Extract the [X, Y] coordinate from the center of the cell holding the provided text.  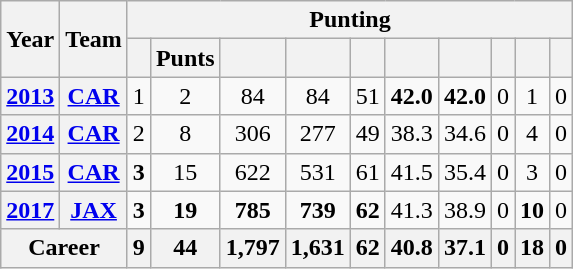
739 [318, 210]
2017 [30, 210]
44 [185, 248]
Year [30, 39]
531 [318, 172]
38.9 [464, 210]
61 [368, 172]
41.3 [412, 210]
Punts [185, 58]
Team [94, 39]
34.6 [464, 134]
4 [532, 134]
2014 [30, 134]
Punting [350, 20]
40.8 [412, 248]
35.4 [464, 172]
10 [532, 210]
622 [252, 172]
Career [64, 248]
JAX [94, 210]
38.3 [412, 134]
277 [318, 134]
2013 [30, 96]
2015 [30, 172]
37.1 [464, 248]
1,797 [252, 248]
8 [185, 134]
19 [185, 210]
15 [185, 172]
785 [252, 210]
41.5 [412, 172]
306 [252, 134]
49 [368, 134]
1,631 [318, 248]
9 [138, 248]
51 [368, 96]
18 [532, 248]
